Determine the [X, Y] coordinate at the center of the cell enclosing the given text.  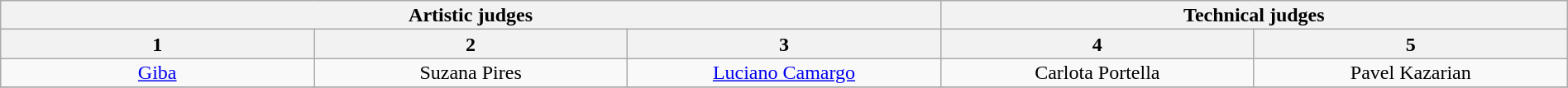
4 [1097, 44]
Giba [157, 72]
Pavel Kazarian [1411, 72]
Luciano Camargo [784, 72]
Artistic judges [471, 15]
3 [784, 44]
Carlota Portella [1097, 72]
2 [471, 44]
Technical judges [1254, 15]
5 [1411, 44]
1 [157, 44]
Suzana Pires [471, 72]
